Return the [X, Y] coordinate for the center point of the cell that contains the specified text.  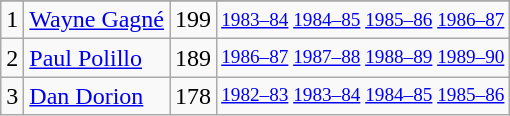
1982–83 1983–84 1984–85 1985–86 [363, 96]
178 [194, 96]
2 [12, 58]
3 [12, 96]
1986–87 1987–88 1988–89 1989–90 [363, 58]
Dan Dorion [97, 96]
1 [12, 20]
Paul Polillo [97, 58]
199 [194, 20]
189 [194, 58]
Wayne Gagné [97, 20]
1983–84 1984–85 1985–86 1986–87 [363, 20]
